Scan for the cell matching the given text and deliver its (x, y) coordinate at center. 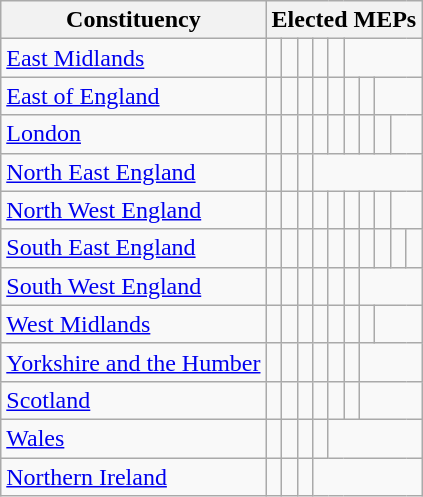
North West England (134, 210)
West Midlands (134, 324)
Scotland (134, 400)
East Midlands (134, 58)
London (134, 134)
Northern Ireland (134, 477)
Yorkshire and the Humber (134, 362)
East of England (134, 96)
Wales (134, 438)
Elected MEPs (344, 20)
South West England (134, 286)
South East England (134, 248)
North East England (134, 172)
Constituency (134, 20)
